Identify which cell holds the provided text, then report its [x, y] central coordinate. 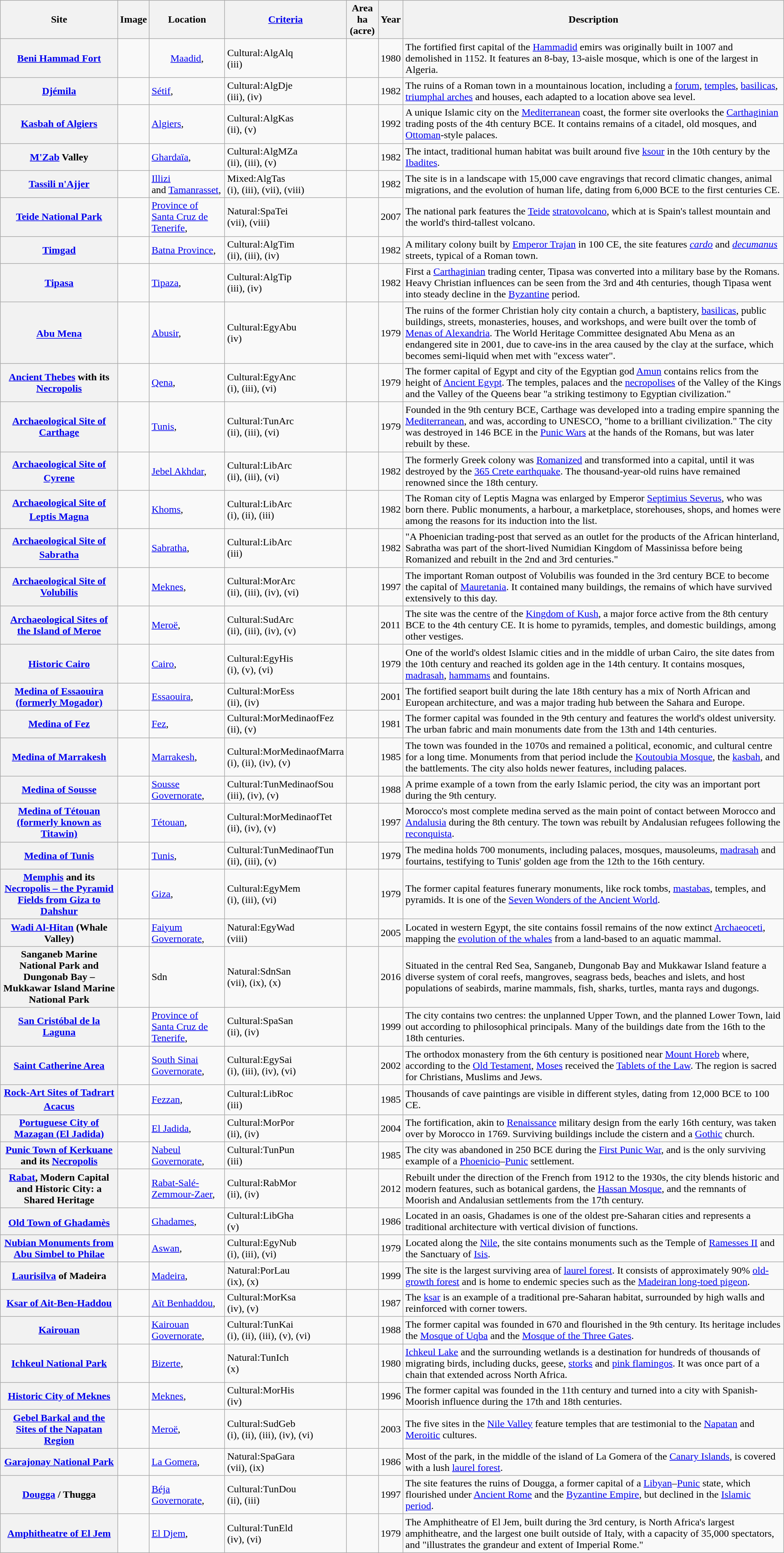
Cultural:EgyHis(i), (v), (vi) [286, 664]
Cultural:EgySai(i), (iii), (iv), (vi) [286, 1065]
Cultural:MorArc(ii), (iii), (iv), (vi) [286, 587]
Timgad [59, 250]
Rabat-Salé-Zemmour-Zaer, [187, 1188]
Nubian Monuments from Abu Simbel to Philae [59, 1248]
Archaeological Sites of the Island of Meroe [59, 625]
Natural:SdnSan(vii), (ix), (x) [286, 977]
Cairo, [187, 664]
2003 [390, 1429]
Djémila [59, 91]
Beni Hammad Fort [59, 58]
Description [594, 20]
Jebel Akhdar, [187, 471]
Cultural:AlgMZa(ii), (iii), (v) [286, 157]
Cultural:MorPor(ii), (iv) [286, 1128]
Medina of Essaouira (formerly Mogador) [59, 697]
Kairouan Governorate, [187, 1330]
Tassili n'Ajjer [59, 184]
Located in an oasis, Ghadames is one of the oldest pre-Saharan cities and represents a traditional architecture with vertical division of functions. [594, 1221]
M'Zab Valley [59, 157]
Tipaza, [187, 283]
Ichkeul National Park [59, 1363]
Qena, [187, 382]
Punic Town of Kerkuane and its Necropolis [59, 1155]
Sétif, [187, 91]
A military colony built by Emperor Trajan in 100 CE, the site features cardo and decumanus streets, typical of a Roman town. [594, 250]
2002 [390, 1065]
Madeira, [187, 1276]
2005 [390, 932]
Year [390, 20]
Medina of Marrakesh [59, 757]
Giza, [187, 894]
Medina of Sousse [59, 790]
1992 [390, 124]
Cultural:TunEld(iv), (vi) [286, 1533]
Faiyum Governorate, [187, 932]
Gebel Barkal and the Sites of the Napatan Region [59, 1429]
Abu Mena [59, 333]
Wadi Al-Hitan (Whale Valley) [59, 932]
2016 [390, 977]
Kairouan [59, 1330]
Archaeological Site of Volubilis [59, 587]
Abusir, [187, 333]
Dougga / Thugga [59, 1495]
Algiers, [187, 124]
Cultural:TunMedinaofSou(iii), (iv), (v) [286, 790]
Cultural:SudGeb(i), (ii), (iii), (iv), (vi) [286, 1429]
Archaeological Site of Leptis Magna [59, 510]
Cultural:AlgAlq(iii) [286, 58]
Rabat, Modern Capital and Historic City: a Shared Heritage [59, 1188]
Archaeological Site of Cyrene [59, 471]
The former capital was founded in 670 and flourished in the 9th century. Its heritage includes the Mosque of Uqba and the Mosque of the Three Gates. [594, 1330]
Ancient Thebes with its Necropolis [59, 382]
2011 [390, 625]
Illiziand Tamanrasset, [187, 184]
Cultural:TunDou(ii), (iii) [286, 1495]
Béja Governorate, [187, 1495]
Cultural:MorEss(ii), (iv) [286, 697]
El Jadida, [187, 1128]
Most of the park, in the middle of the island of La Gomera of the Canary Islands, is covered with a lush laurel forest. [594, 1462]
2007 [390, 217]
The five sites in the Nile Valley feature temples that are testimonial to the Napatan and Meroitic cultures. [594, 1429]
Cultural:TunKai(i), (ii), (iii), (v), (vi) [286, 1330]
1981 [390, 724]
Essaouira, [187, 697]
Medina of Fez [59, 724]
Garajonay National Park [59, 1462]
Sabratha, [187, 548]
Fez, [187, 724]
Historic Cairo [59, 664]
The national park features the Teide stratovolcano, which at is Spain's tallest mountain and the world's third-tallest volcano. [594, 217]
Cultural:TunArc(ii), (iii), (vi) [286, 426]
Cultural:RabMor(ii), (iv) [286, 1188]
Located along the Nile, the site contains monuments such as the Temple of Ramesses II and the Sanctuary of Isis. [594, 1248]
1987 [390, 1303]
Batna Province, [187, 250]
Cultural:LibRoc(iii) [286, 1100]
Natural:TunIch(x) [286, 1363]
Kasbah of Algiers [59, 124]
2001 [390, 697]
Cultural:AlgTip(iii), (iv) [286, 283]
Natural:EgyWad(viii) [286, 932]
Old Town of Ghadamès [59, 1221]
Tipasa [59, 283]
San Cristóbal de la Laguna [59, 1027]
The former capital was founded in the 11th century and turned into a city with Spanish-Moorish influence during the 17th and 18th centuries. [594, 1396]
Cultural:AlgTim(ii), (iii), (iv) [286, 250]
Natural:SpaTei(vii), (viii) [286, 217]
Cultural:MorMedinaofTet(ii), (iv), (v) [286, 823]
Cultural:EgyAbu(iv) [286, 333]
South Sinai Governorate, [187, 1065]
The ksar is an example of a traditional pre-Saharan habitat, surrounded by high walls and reinforced with corner towers. [594, 1303]
Cultural:SudArc(ii), (iii), (iv), (v) [286, 625]
The city was abandoned in 250 BCE during the First Punic War, and is the only surviving example of a Phoenicio–Punic settlement. [594, 1155]
2012 [390, 1188]
The intact, traditional human habitat was built around five ksour in the 10th century by the Ibadites. [594, 157]
El Djem, [187, 1533]
2004 [390, 1128]
Cultural:MorMedinaofFez(ii), (v) [286, 724]
Cultural:MorMedinaofMarra(i), (ii), (iv), (v) [286, 757]
Natural:PorLau(ix), (x) [286, 1276]
Cultural:EgyNub(i), (iii), (vi) [286, 1248]
Mixed:AlgTas(i), (iii), (vii), (viii) [286, 184]
Marrakesh, [187, 757]
Memphis and its Necropolis – the Pyramid Fields from Giza to Dahshur [59, 894]
Laurisilva of Madeira [59, 1276]
Cultural:TunMedinaofTun(ii), (iii), (v) [286, 855]
La Gomera, [187, 1462]
Medina of Tétouan (formerly known as Titawin) [59, 823]
Tétouan, [187, 823]
Saint Catherine Area [59, 1065]
Bizerte, [187, 1363]
Portuguese City of Mazagan (El Jadida) [59, 1128]
Cultural:LibGha(v) [286, 1221]
Site [59, 20]
Cultural:LibArc(i), (ii), (iii) [286, 510]
Aït Benhaddou, [187, 1303]
Cultural:EgyMem(i), (iii), (vi) [286, 894]
Sdn [187, 977]
Teide National Park [59, 217]
Rock-Art Sites of Tadrart Acacus [59, 1100]
Cultural:AlgKas(ii), (v) [286, 124]
Fezzan, [187, 1100]
Cultural:SpaSan(ii), (iv) [286, 1027]
Sanganeb Marine National Park and Dungonab Bay – Mukkawar Island Marine National Park [59, 977]
Sousse Governorate, [187, 790]
Nabeul Governorate, [187, 1155]
Archaeological Site of Carthage [59, 426]
Aswan, [187, 1248]
Cultural:TunPun(iii) [286, 1155]
Ghardaïa, [187, 157]
Location [187, 20]
Medina of Tunis [59, 855]
Maadid, [187, 58]
Khoms, [187, 510]
Image [133, 20]
Areaha (acre) [363, 20]
Ksar of Ait-Ben-Haddou [59, 1303]
Cultural:LibArc(ii), (iii), (vi) [286, 471]
1996 [390, 1396]
Amphitheatre of El Jem [59, 1533]
Cultural:EgyAnc(i), (iii), (vi) [286, 382]
Archaeological Site of Sabratha [59, 548]
Historic City of Meknes [59, 1396]
Cultural:AlgDje(iii), (iv) [286, 91]
Thousands of cave paintings are visible in different styles, dating from 12,000 BCE to 100 CE. [594, 1100]
Natural:SpaGara(vii), (ix) [286, 1462]
A prime example of a town from the early Islamic period, the city was an important port during the 9th century. [594, 790]
Criteria [286, 20]
Cultural:MorKsa(iv), (v) [286, 1303]
Cultural:LibArc(iii) [286, 548]
Ghadames, [187, 1221]
Cultural:MorHis(iv) [286, 1396]
